Extract the (X, Y) coordinate from the center of the cell holding the provided text.  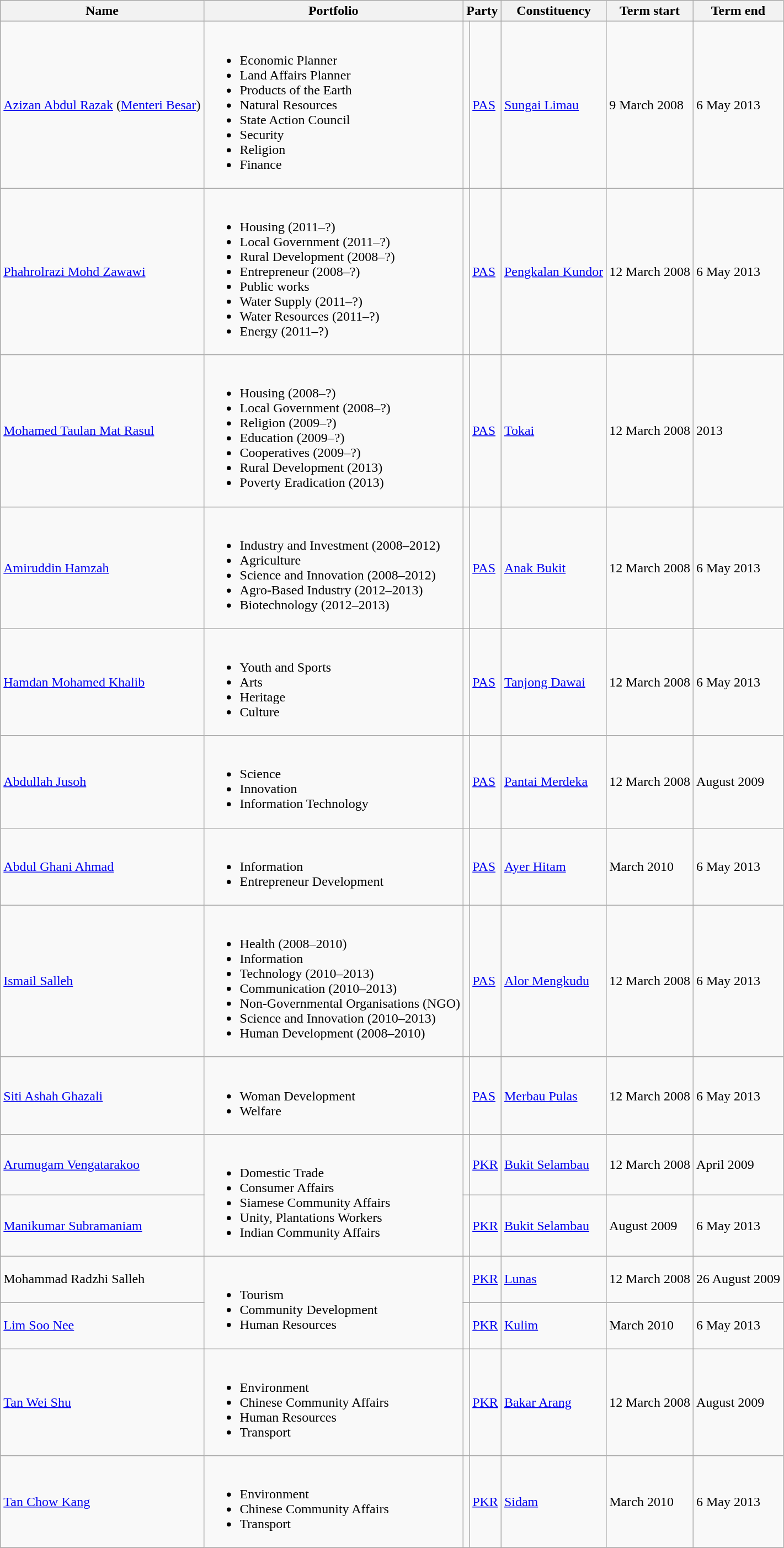
Amiruddin Hamzah (102, 567)
Constituency (553, 11)
Abdullah Jusoh (102, 781)
Abdul Ghani Ahmad (102, 866)
ScienceInnovationInformation Technology (333, 781)
Siti Ashah Ghazali (102, 1095)
Mohamed Taulan Mat Rasul (102, 430)
Tan Wei Shu (102, 1402)
Youth and SportsArtsHeritageCulture (333, 682)
Housing (2008–?)Local Government (2008–?)Religion (2009–?)Education (2009–?)Cooperatives (2009–?)Rural Development (2013)Poverty Eradication (2013) (333, 430)
Kulim (553, 1326)
Portfolio (333, 11)
Manikumar Subramaniam (102, 1226)
Tanjong Dawai (553, 682)
April 2009 (738, 1164)
Economic PlannerLand Affairs PlannerProducts of the EarthNatural ResourcesState Action CouncilSecurityReligionFinance (333, 105)
EnvironmentChinese Community AffairsHuman ResourcesTransport (333, 1402)
Pantai Merdeka (553, 781)
TourismCommunity DevelopmentHuman Resources (333, 1302)
Lim Soo Nee (102, 1326)
2013 (738, 430)
Party (482, 11)
Phahrolrazi Mohd Zawawi (102, 272)
Azizan Abdul Razak (Menteri Besar) (102, 105)
Tan Chow Kang (102, 1502)
Mohammad Radzhi Salleh (102, 1279)
Industry and Investment (2008–2012)AgricultureScience and Innovation (2008–2012)Agro-Based Industry (2012–2013)Biotechnology (2012–2013) (333, 567)
Alor Mengkudu (553, 981)
Hamdan Mohamed Khalib (102, 682)
Domestic TradeConsumer AffairsSiamese Community AffairsUnity, Plantations WorkersIndian Community Affairs (333, 1195)
26 August 2009 (738, 1279)
Pengkalan Kundor (553, 272)
Lunas (553, 1279)
Merbau Pulas (553, 1095)
Ayer Hitam (553, 866)
Sidam (553, 1502)
Tokai (553, 430)
InformationEntrepreneur Development (333, 866)
Name (102, 11)
Term start (650, 11)
Ismail Salleh (102, 981)
Arumugam Vengatarakoo (102, 1164)
Bakar Arang (553, 1402)
Woman DevelopmentWelfare (333, 1095)
EnvironmentChinese Community AffairsTransport (333, 1502)
Sungai Limau (553, 105)
Term end (738, 11)
9 March 2008 (650, 105)
Anak Bukit (553, 567)
